Scan for the cell matching the given text and deliver its [x, y] coordinate at center. 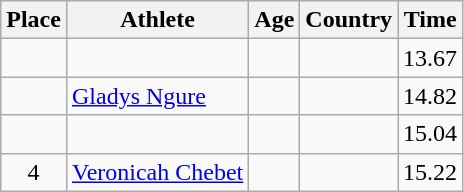
Athlete [157, 20]
15.22 [430, 172]
15.04 [430, 134]
Country [349, 20]
Age [274, 20]
4 [34, 172]
13.67 [430, 58]
Time [430, 20]
14.82 [430, 96]
Place [34, 20]
Veronicah Chebet [157, 172]
Gladys Ngure [157, 96]
